Search for the cell housing the specified text and yield its [X, Y] center coordinate. 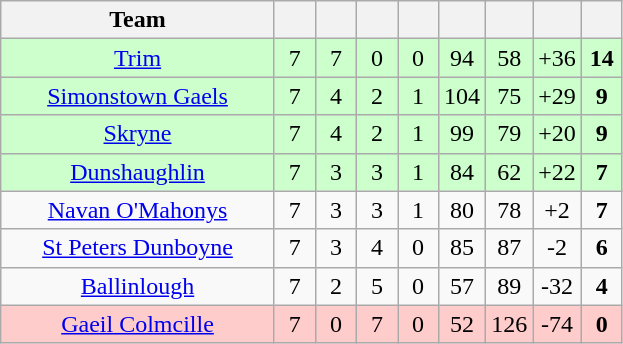
99 [462, 134]
Team [138, 20]
-74 [558, 324]
-2 [558, 248]
79 [510, 134]
52 [462, 324]
Dunshaughlin [138, 172]
Navan O'Mahonys [138, 210]
Simonstown Gaels [138, 96]
+22 [558, 172]
80 [462, 210]
Trim [138, 58]
Ballinlough [138, 286]
126 [510, 324]
62 [510, 172]
St Peters Dunboyne [138, 248]
6 [602, 248]
78 [510, 210]
58 [510, 58]
85 [462, 248]
84 [462, 172]
94 [462, 58]
87 [510, 248]
57 [462, 286]
5 [376, 286]
+2 [558, 210]
Gaeil Colmcille [138, 324]
104 [462, 96]
14 [602, 58]
+29 [558, 96]
89 [510, 286]
75 [510, 96]
+36 [558, 58]
-32 [558, 286]
+20 [558, 134]
Skryne [138, 134]
